Capture the cell that displays the provided text and extract its [X, Y] central coordinate. 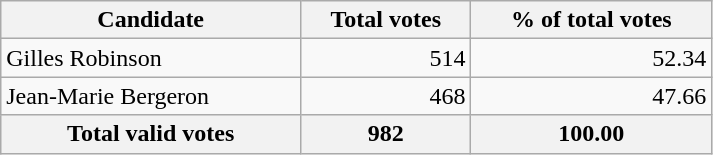
Jean-Marie Bergeron [151, 96]
Total votes [386, 20]
982 [386, 134]
100.00 [592, 134]
468 [386, 96]
514 [386, 58]
Gilles Robinson [151, 58]
47.66 [592, 96]
% of total votes [592, 20]
Total valid votes [151, 134]
52.34 [592, 58]
Candidate [151, 20]
